Return the (X, Y) coordinate for the center point of the cell that contains the specified text.  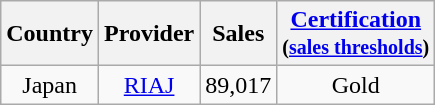
Sales (238, 34)
89,017 (238, 85)
Japan (50, 85)
Country (50, 34)
Gold (356, 85)
Certification(sales thresholds) (356, 34)
Provider (148, 34)
RIAJ (148, 85)
